Return the (x, y) coordinate for the center point of the cell that contains the specified text.  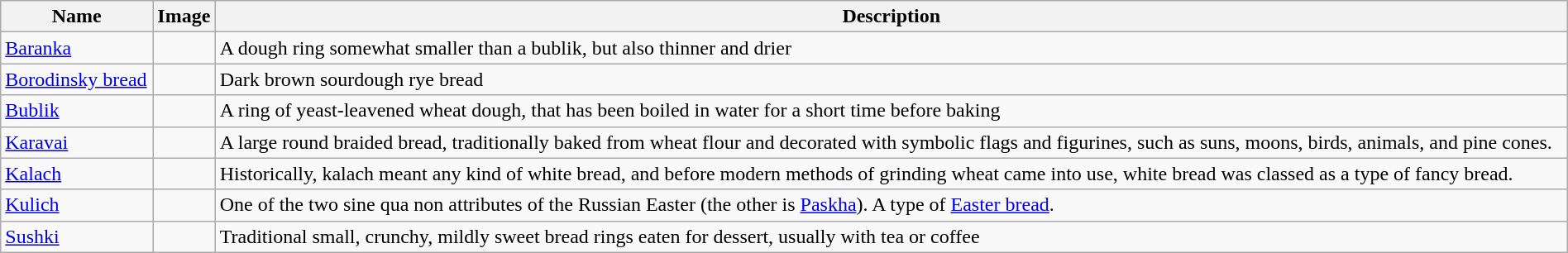
Image (184, 17)
Baranka (77, 48)
A dough ring somewhat smaller than a bublik, but also thinner and drier (892, 48)
A ring of yeast-leavened wheat dough, that has been boiled in water for a short time before baking (892, 111)
Bublik (77, 111)
Description (892, 17)
Kulich (77, 205)
Borodinsky bread (77, 79)
Sushki (77, 236)
Karavai (77, 142)
Name (77, 17)
Dark brown sourdough rye bread (892, 79)
Kalach (77, 174)
Traditional small, crunchy, mildly sweet bread rings eaten for dessert, usually with tea or coffee (892, 236)
One of the two sine qua non attributes of the Russian Easter (the other is Paskha). A type of Easter bread. (892, 205)
